Pinpoint the cell where the given text exists, returning its [X, Y] midpoint coordinate. 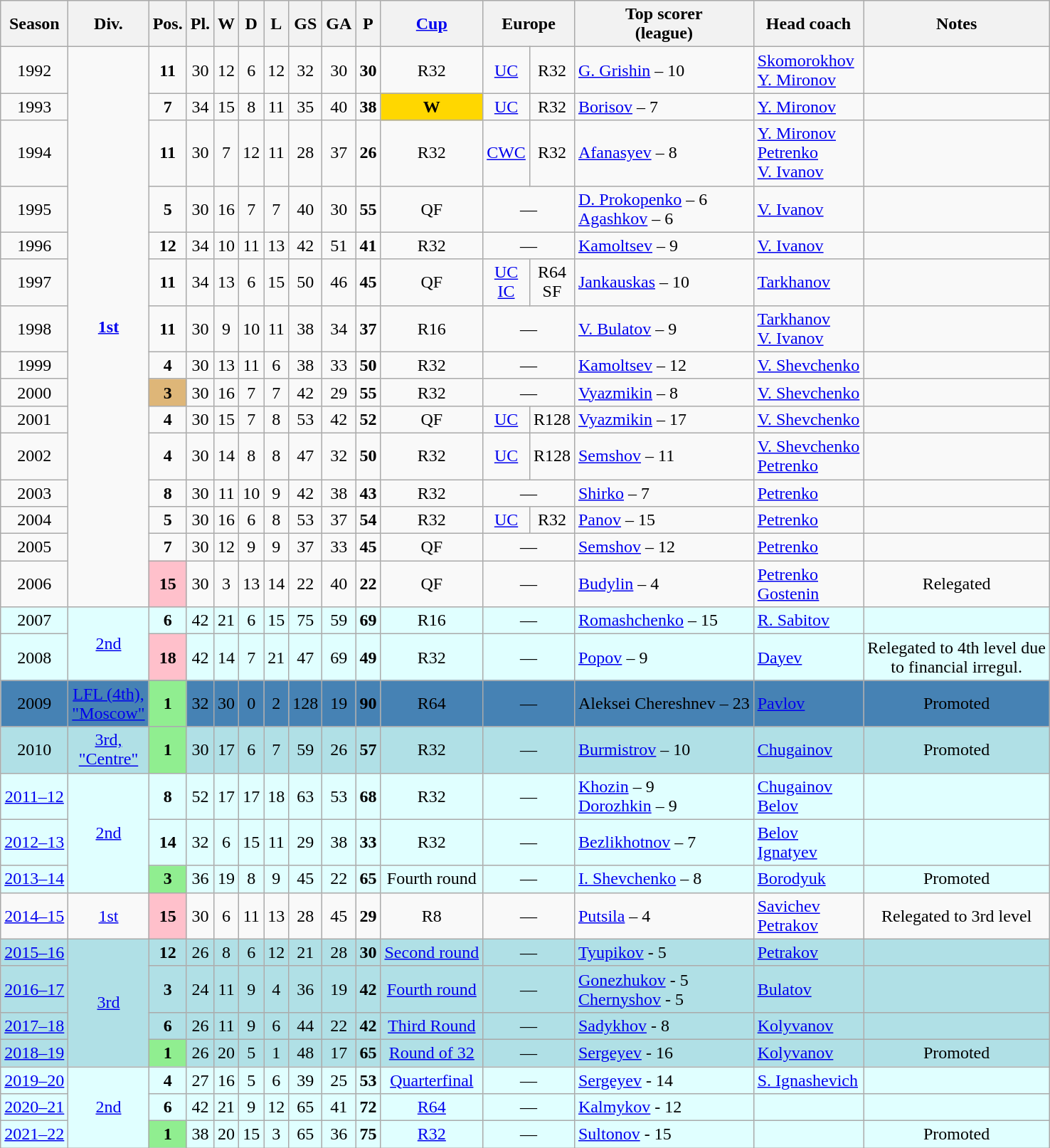
Skomorokhov Y. Mironov [808, 70]
63 [306, 796]
Jankauskas – 10 [664, 282]
Europe [529, 24]
1998 [34, 329]
V. Shevchenko Petrenko [808, 455]
Sergeyev - 14 [664, 1080]
Dayev [808, 658]
Kamoltsev – 12 [664, 365]
V. Bulatov – 9 [664, 329]
1996 [34, 246]
57 [368, 750]
24 [200, 989]
2018–19 [34, 1053]
2010 [34, 750]
1997 [34, 282]
2015–16 [34, 952]
R64SF [552, 282]
44 [306, 1026]
54 [368, 520]
2000 [34, 392]
Chugainov [808, 750]
P [368, 24]
Cup [432, 24]
Romashchenko – 15 [664, 621]
Burmistrov – 10 [664, 750]
Third Round [432, 1026]
1992 [34, 70]
Budylin – 4 [664, 584]
Y. Mironov Petrenko V. Ivanov [808, 153]
51 [339, 246]
Kamoltsev – 9 [664, 246]
2002 [34, 455]
GA [339, 24]
L [276, 24]
Div. [108, 24]
2016–17 [34, 989]
2021–22 [34, 1134]
Bezlikhotnov – 7 [664, 843]
43 [368, 493]
2008 [34, 658]
Tyupikov - 5 [664, 952]
2014–15 [34, 915]
Second round [432, 952]
Quarterfinal [432, 1080]
Panov – 15 [664, 520]
2012–13 [34, 843]
2019–20 [34, 1080]
90 [368, 703]
3rd [108, 1002]
Chugainov Belov [808, 796]
Belov Ignatyev [808, 843]
Kalmykov - 12 [664, 1107]
35 [306, 107]
Relegated [957, 584]
Sultonov - 15 [664, 1134]
Tarkhanov V. Ivanov [808, 329]
Top scorer (league) [664, 24]
Sergeyev - 16 [664, 1053]
D. Prokopenko – 6 Agashkov – 6 [664, 209]
Relegated to 4th level dueto financial irregul. [957, 658]
Relegated to 3rd level [957, 915]
2005 [34, 547]
128 [306, 703]
Sadykhov - 8 [664, 1026]
Vyazmikin – 8 [664, 392]
49 [368, 658]
Head coach [808, 24]
2 [276, 703]
Round of 32 [432, 1053]
1994 [34, 153]
2007 [34, 621]
Savichev Petrakov [808, 915]
48 [306, 1053]
Shirko – 7 [664, 493]
Petrakov [808, 952]
2011–12 [34, 796]
Vyazmikin – 17 [664, 419]
0 [252, 703]
Pl. [200, 24]
Petrenko Gostenin [808, 584]
R8 [432, 915]
Putsila – 4 [664, 915]
S. Ignashevich [808, 1080]
Afanasyev – 8 [664, 153]
Gonezhukov - 5 Chernyshov - 5 [664, 989]
Khozin – 9 Dorozhkin – 9 [664, 796]
2020–21 [34, 1107]
46 [339, 282]
UCIC [507, 282]
27 [200, 1080]
2004 [34, 520]
Tarkhanov [808, 282]
1993 [34, 107]
Popov – 9 [664, 658]
68 [368, 796]
Pos. [168, 24]
2013–14 [34, 879]
Borodyuk [808, 879]
R. Sabitov [808, 621]
Notes [957, 24]
Pavlov [808, 703]
25 [339, 1080]
2006 [34, 584]
Season [34, 24]
Borisov – 7 [664, 107]
2001 [34, 419]
GS [306, 24]
3rd, "Centre" [108, 750]
39 [306, 1080]
CWC [507, 153]
Bulatov [808, 989]
I. Shevchenko – 8 [664, 879]
D [252, 24]
LFL (4th),"Moscow" [108, 703]
1999 [34, 365]
Aleksei Chereshnev – 23 [664, 703]
G. Grishin – 10 [664, 70]
2017–18 [34, 1026]
2003 [34, 493]
Semshov – 12 [664, 547]
72 [368, 1107]
Semshov – 11 [664, 455]
Y. Mironov [808, 107]
1995 [34, 209]
2009 [34, 703]
